Search for the cell housing the specified text and yield its (X, Y) center coordinate. 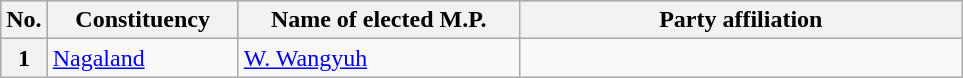
No. (24, 20)
Party affiliation (740, 20)
Nagaland (142, 58)
1 (24, 58)
Name of elected M.P. (378, 20)
W. Wangyuh (378, 58)
Constituency (142, 20)
